For the text-containing cell, return its midpoint in (x, y) coordinate format. 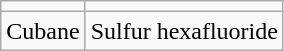
Sulfur hexafluoride (184, 31)
Cubane (43, 31)
